Find where the given text appears and provide that cell's center as [X, Y] coordinate. 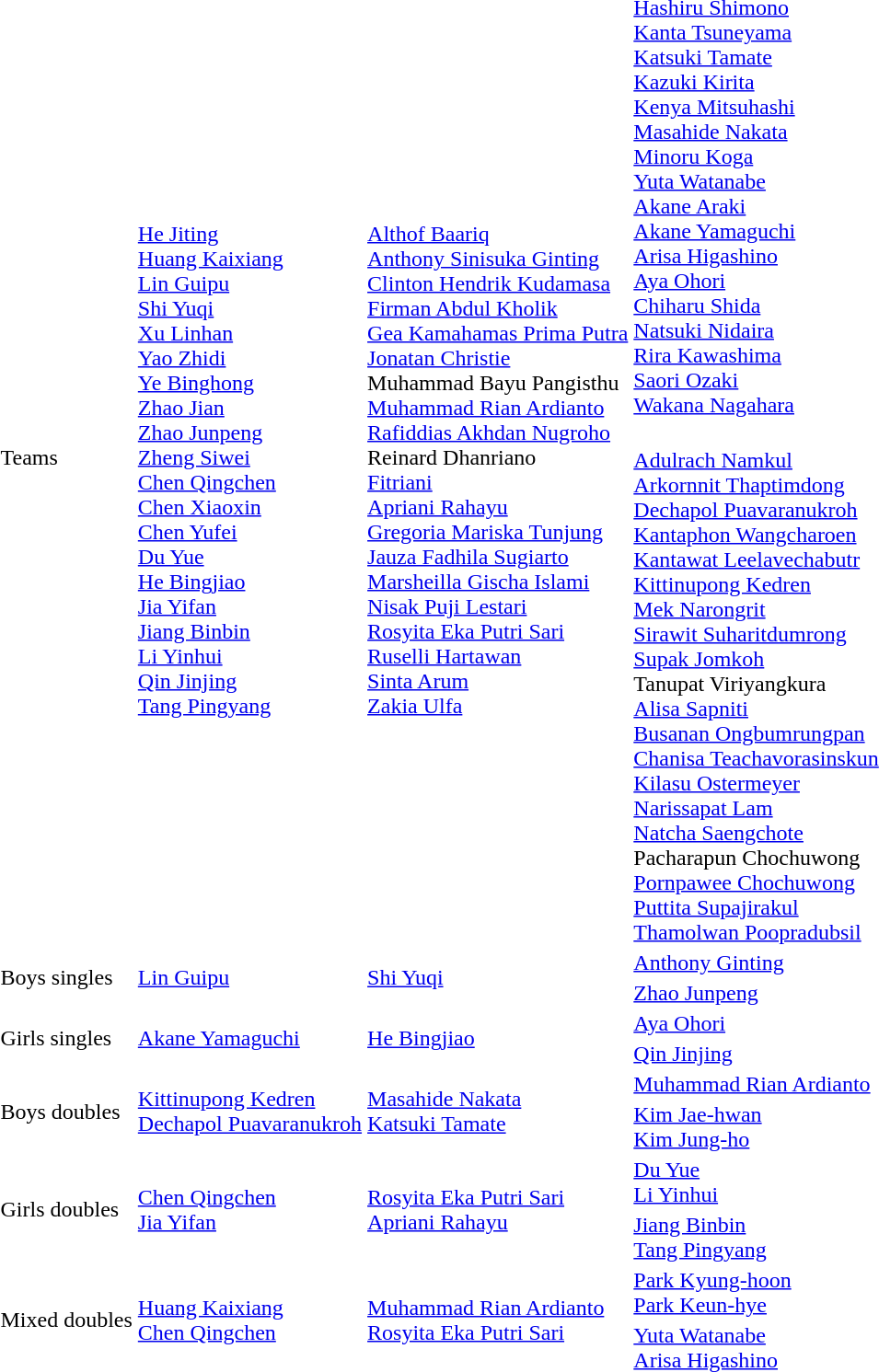
Chen Qingchen Jia Yifan [249, 1209]
Masahide Nakata Katsuki Tamate [498, 1112]
Kittinupong Kedren Dechapol Puavaranukroh [249, 1112]
He Bingjiao [498, 1038]
Lin Guipu [249, 977]
Rosyita Eka Putri Sari Apriani Rahayu [498, 1209]
Shi Yuqi [498, 977]
Akane Yamaguchi [249, 1038]
